Locate the cell with the specified text and output its (X, Y) center coordinate. 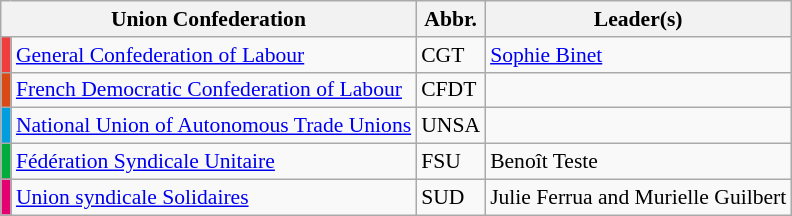
CGT (450, 55)
Leader(s) (638, 19)
SUD (450, 197)
Union Confederation (208, 19)
Union syndicale Solidaires (214, 197)
CFDT (450, 90)
French Democratic Confederation of Labour (214, 90)
Fédération Syndicale Unitaire (214, 162)
National Union of Autonomous Trade Unions (214, 126)
Benoît Teste (638, 162)
UNSA (450, 126)
General Confederation of Labour (214, 55)
Julie Ferrua and Murielle Guilbert (638, 197)
Abbr. (450, 19)
FSU (450, 162)
Sophie Binet (638, 55)
